From the cell containing the given text, extract its center point as (x, y) coordinate. 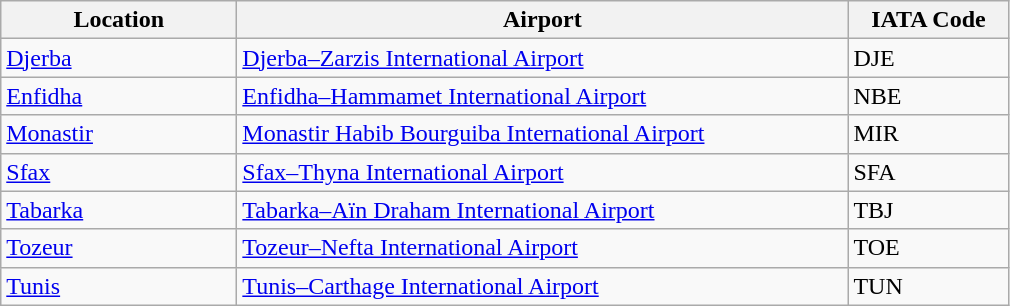
SFA (928, 172)
Tozeur (119, 248)
Monastir (119, 134)
Djerba (119, 58)
MIR (928, 134)
DJE (928, 58)
Monastir Habib Bourguiba International Airport (542, 134)
Sfax–Thyna International Airport (542, 172)
Tozeur–Nefta International Airport (542, 248)
TUN (928, 286)
Enfidha–Hammamet International Airport (542, 96)
Airport (542, 20)
Tabarka–Aïn Draham International Airport (542, 210)
TOE (928, 248)
NBE (928, 96)
Tunis–Carthage International Airport (542, 286)
Djerba–Zarzis International Airport (542, 58)
Tunis (119, 286)
IATA Code (928, 20)
Location (119, 20)
Tabarka (119, 210)
Enfidha (119, 96)
TBJ (928, 210)
Sfax (119, 172)
